Determine the [X, Y] coordinate at the center of the cell enclosing the given text.  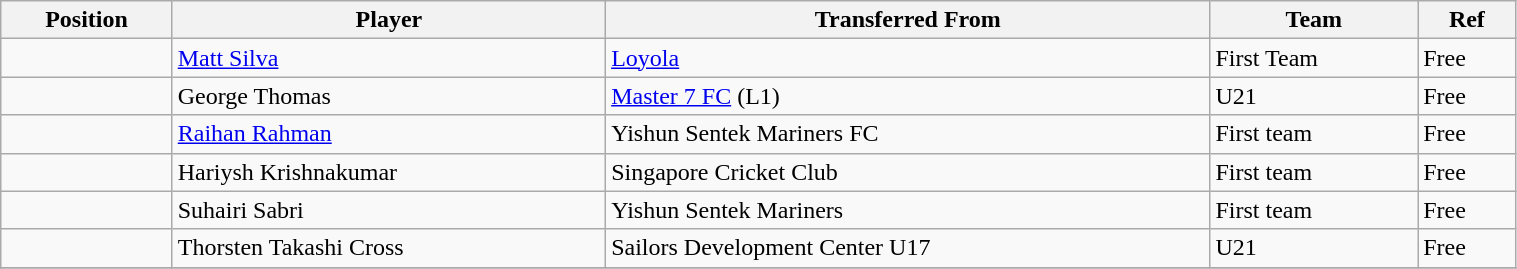
Sailors Development Center U17 [908, 248]
Thorsten Takashi Cross [388, 248]
George Thomas [388, 96]
Yishun Sentek Mariners [908, 210]
Matt Silva [388, 58]
Position [86, 20]
Singapore Cricket Club [908, 172]
Transferred From [908, 20]
Yishun Sentek Mariners FC [908, 134]
Ref [1467, 20]
Hariysh Krishnakumar [388, 172]
Master 7 FC (L1) [908, 96]
Raihan Rahman [388, 134]
Team [1314, 20]
Suhairi Sabri [388, 210]
Player [388, 20]
Loyola [908, 58]
First Team [1314, 58]
